Detect which cell encompasses the target text, then output its (x, y) center coordinate. 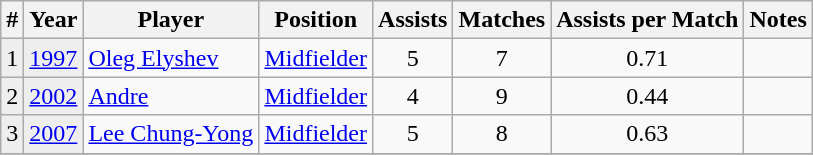
0.63 (648, 134)
1997 (54, 58)
2 (12, 96)
2002 (54, 96)
3 (12, 134)
Player (171, 20)
Oleg Elyshev (171, 58)
2007 (54, 134)
0.71 (648, 58)
Assists per Match (648, 20)
Position (316, 20)
1 (12, 58)
Assists (413, 20)
0.44 (648, 96)
Year (54, 20)
Matches (502, 20)
Lee Chung-Yong (171, 134)
4 (413, 96)
Notes (778, 20)
8 (502, 134)
7 (502, 58)
# (12, 20)
Andre (171, 96)
9 (502, 96)
